Output the [X, Y] coordinate of the center of the cell containing the given text.  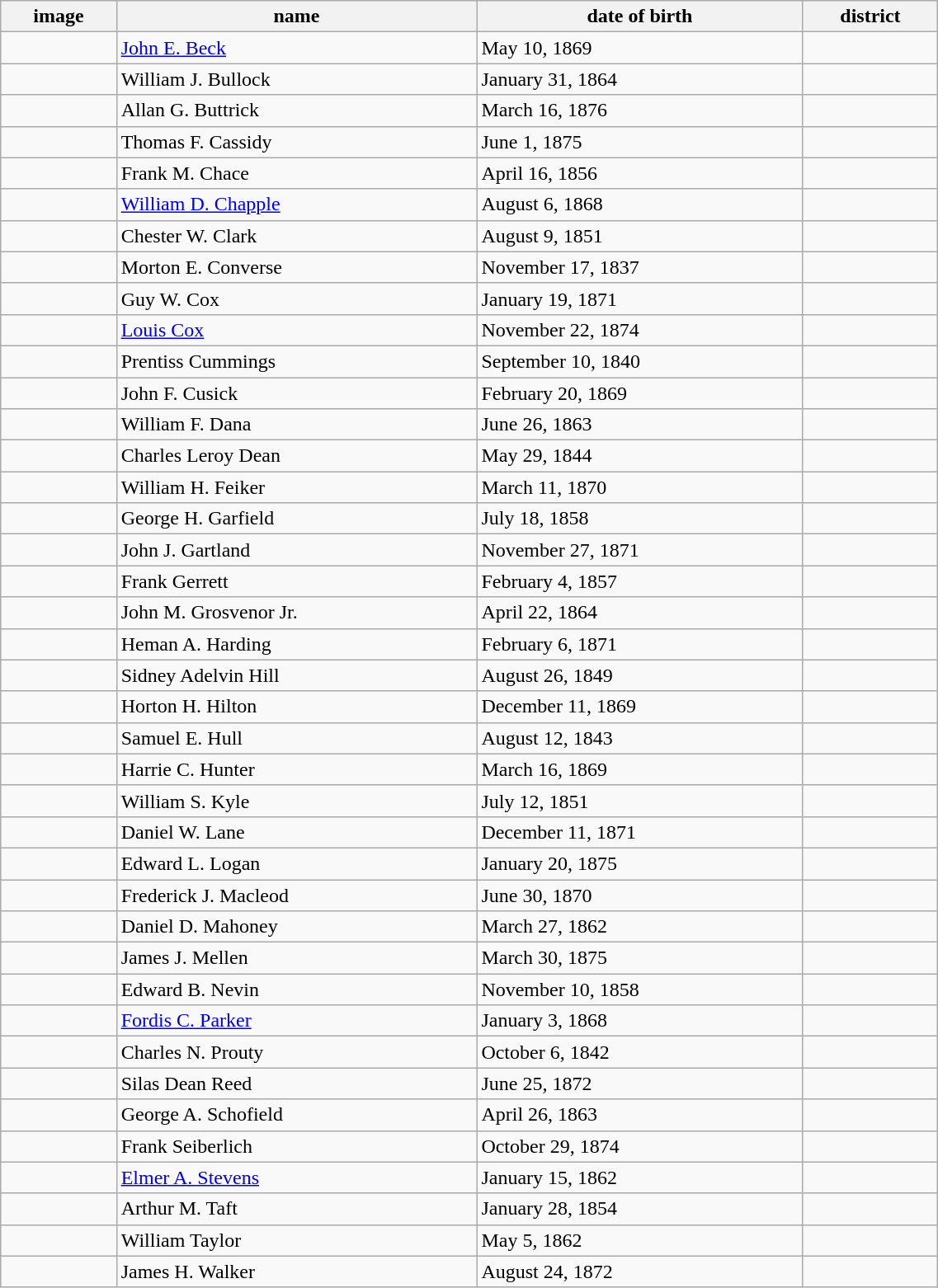
Heman A. Harding [297, 644]
March 16, 1876 [640, 110]
Chester W. Clark [297, 236]
April 22, 1864 [640, 613]
November 22, 1874 [640, 330]
January 20, 1875 [640, 863]
Harrie C. Hunter [297, 769]
October 6, 1842 [640, 1052]
Charles Leroy Dean [297, 456]
June 30, 1870 [640, 895]
August 26, 1849 [640, 675]
Samuel E. Hull [297, 738]
John E. Beck [297, 48]
August 6, 1868 [640, 204]
Louis Cox [297, 330]
April 26, 1863 [640, 1115]
Frank Gerrett [297, 581]
date of birth [640, 16]
image [59, 16]
name [297, 16]
May 10, 1869 [640, 48]
May 5, 1862 [640, 1240]
February 4, 1857 [640, 581]
June 25, 1872 [640, 1084]
Sidney Adelvin Hill [297, 675]
July 12, 1851 [640, 801]
December 11, 1871 [640, 832]
February 20, 1869 [640, 393]
Allan G. Buttrick [297, 110]
John F. Cusick [297, 393]
William Taylor [297, 1240]
Daniel W. Lane [297, 832]
Silas Dean Reed [297, 1084]
Elmer A. Stevens [297, 1178]
Horton H. Hilton [297, 707]
Fordis C. Parker [297, 1021]
William H. Feiker [297, 487]
September 10, 1840 [640, 361]
George H. Garfield [297, 519]
August 9, 1851 [640, 236]
Edward B. Nevin [297, 990]
James H. Walker [297, 1272]
August 12, 1843 [640, 738]
Charles N. Prouty [297, 1052]
January 15, 1862 [640, 1178]
January 28, 1854 [640, 1209]
August 24, 1872 [640, 1272]
William J. Bullock [297, 79]
William D. Chapple [297, 204]
June 26, 1863 [640, 425]
June 1, 1875 [640, 142]
John J. Gartland [297, 550]
November 17, 1837 [640, 267]
January 3, 1868 [640, 1021]
March 11, 1870 [640, 487]
November 10, 1858 [640, 990]
Thomas F. Cassidy [297, 142]
William S. Kyle [297, 801]
March 30, 1875 [640, 958]
July 18, 1858 [640, 519]
May 29, 1844 [640, 456]
Guy W. Cox [297, 298]
November 27, 1871 [640, 550]
March 16, 1869 [640, 769]
Prentiss Cummings [297, 361]
October 29, 1874 [640, 1146]
Daniel D. Mahoney [297, 927]
January 19, 1871 [640, 298]
Frank M. Chace [297, 173]
Frank Seiberlich [297, 1146]
February 6, 1871 [640, 644]
January 31, 1864 [640, 79]
April 16, 1856 [640, 173]
George A. Schofield [297, 1115]
March 27, 1862 [640, 927]
Frederick J. Macleod [297, 895]
William F. Dana [297, 425]
Morton E. Converse [297, 267]
James J. Mellen [297, 958]
December 11, 1869 [640, 707]
Edward L. Logan [297, 863]
district [870, 16]
Arthur M. Taft [297, 1209]
John M. Grosvenor Jr. [297, 613]
